Find where the given text appears and provide that cell's center as (X, Y) coordinate. 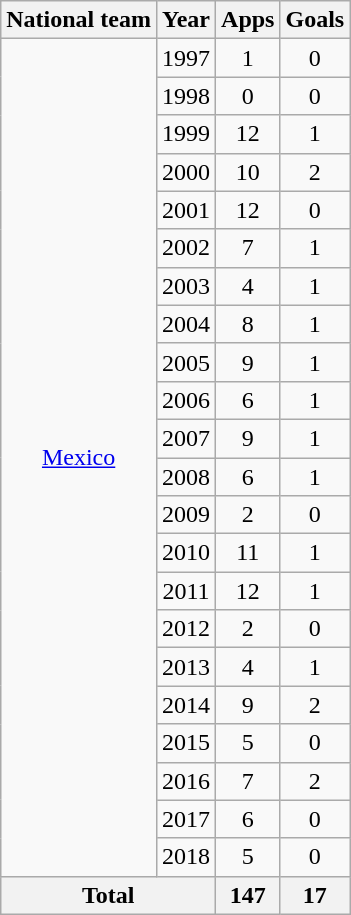
National team (79, 20)
2006 (186, 400)
8 (248, 324)
2017 (186, 819)
2005 (186, 362)
2002 (186, 248)
2008 (186, 477)
2016 (186, 781)
2012 (186, 629)
Year (186, 20)
1999 (186, 134)
147 (248, 895)
10 (248, 172)
2007 (186, 438)
Apps (248, 20)
2018 (186, 857)
Goals (315, 20)
2009 (186, 515)
2014 (186, 705)
2013 (186, 667)
2015 (186, 743)
Total (108, 895)
11 (248, 553)
1998 (186, 96)
2001 (186, 210)
2010 (186, 553)
17 (315, 895)
2000 (186, 172)
1997 (186, 58)
Mexico (79, 458)
2004 (186, 324)
2011 (186, 591)
2003 (186, 286)
